Pinpoint the cell where the given text exists, returning its [X, Y] midpoint coordinate. 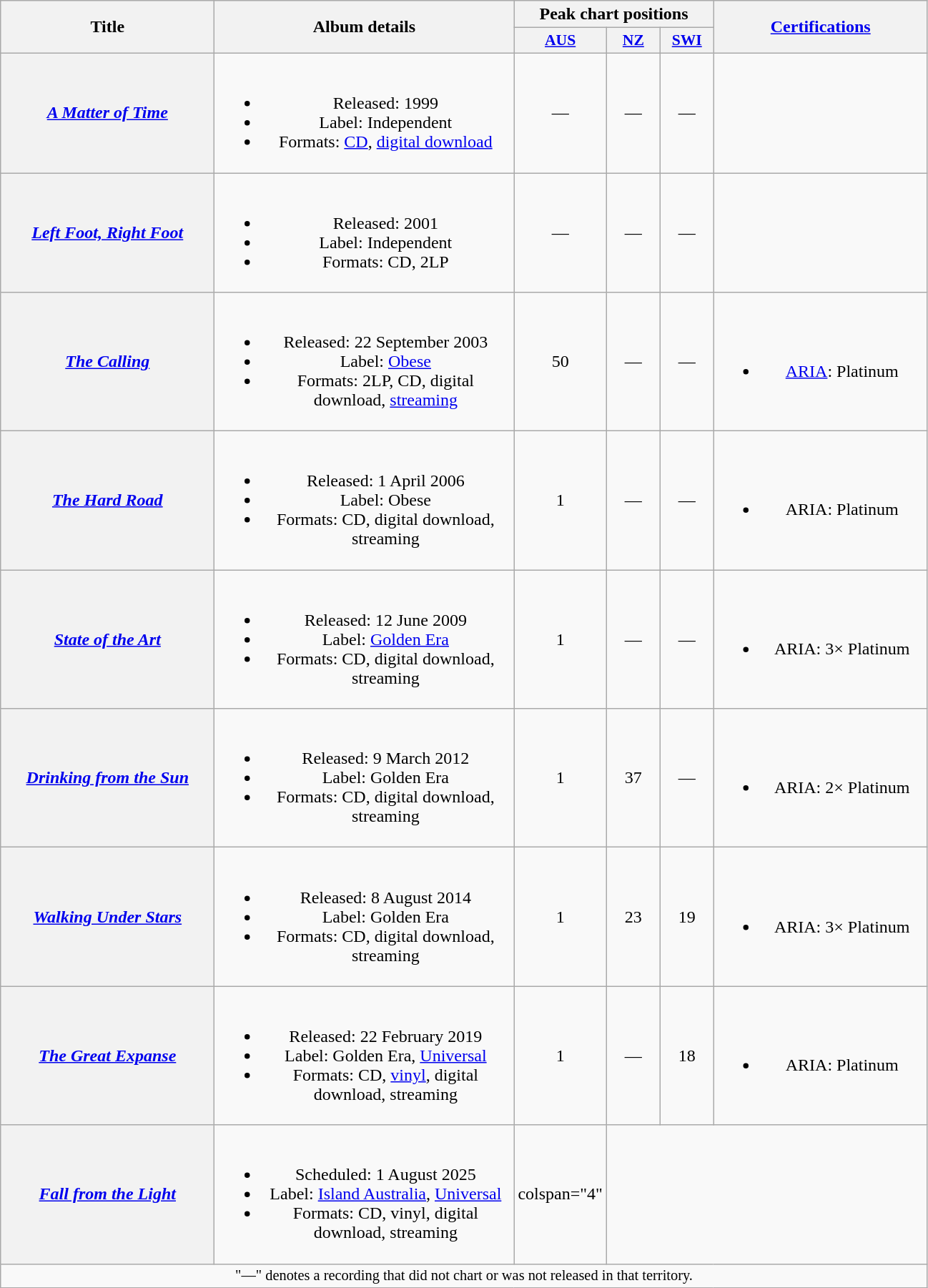
NZ [633, 41]
"—" denotes a recording that did not chart or was not released in that territory. [465, 1276]
Released: 22 February 2019Label: Golden Era, UniversalFormats: CD, vinyl, digital download, streaming [365, 1056]
18 [686, 1056]
37 [633, 778]
23 [633, 917]
Released: 1 April 2006Label: ObeseFormats: CD, digital download, streaming [365, 501]
Certifications [821, 27]
Album details [365, 27]
Released: 8 August 2014Label: Golden EraFormats: CD, digital download, streaming [365, 917]
Released: 9 March 2012Label: Golden EraFormats: CD, digital download, streaming [365, 778]
19 [686, 917]
Released: 12 June 2009Label: Golden EraFormats: CD, digital download, streaming [365, 639]
Left Foot, Right Foot [107, 233]
State of the Art [107, 639]
Walking Under Stars [107, 917]
The Great Expanse [107, 1056]
Peak chart positions [613, 14]
Released: 1999Label: IndependentFormats: CD, digital download [365, 113]
Drinking from the Sun [107, 778]
AUS [561, 41]
Title [107, 27]
Released: 2001Label: IndependentFormats: CD, 2LP [365, 233]
A Matter of Time [107, 113]
SWI [686, 41]
Released: 22 September 2003Label: ObeseFormats: 2LP, CD, digital download, streaming [365, 362]
The Calling [107, 362]
Scheduled: 1 August 2025Label: Island Australia, UniversalFormats: CD, vinyl, digital download, streaming [365, 1194]
50 [561, 362]
Fall from the Light [107, 1194]
The Hard Road [107, 501]
ARIA: 2× Platinum [821, 778]
colspan="4" [561, 1194]
